Scan for the cell matching the given text and deliver its [X, Y] coordinate at center. 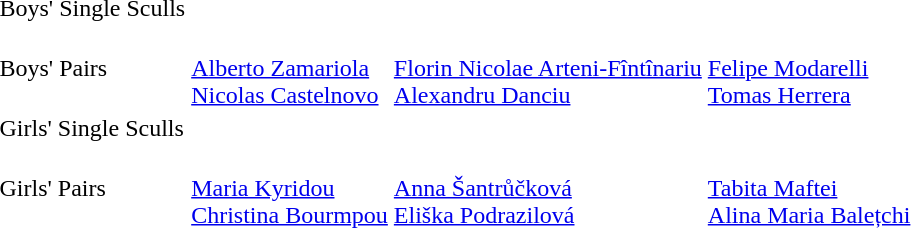
Alberto ZamariolaNicolas Castelnovo [290, 68]
Florin Nicolae Arteni-FîntînariuAlexandru Danciu [548, 68]
